Capture the cell that displays the provided text and extract its [X, Y] central coordinate. 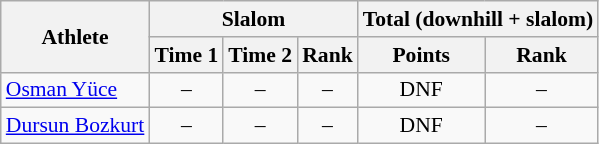
Athlete [76, 36]
Osman Yüce [76, 90]
Time 2 [260, 55]
Slalom [253, 19]
Total (downhill + slalom) [478, 19]
Time 1 [186, 55]
Points [422, 55]
Dursun Bozkurt [76, 126]
